Extract the [X, Y] coordinate from the center of the cell holding the provided text.  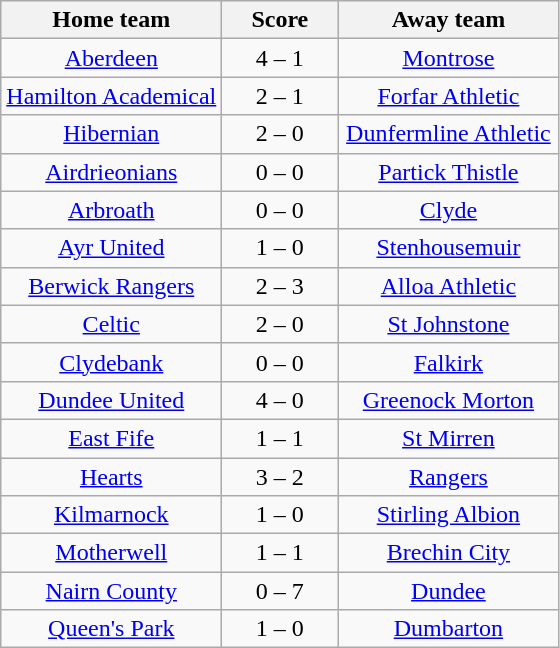
Kilmarnock [112, 515]
Clydebank [112, 362]
Partick Thistle [448, 172]
Clyde [448, 210]
4 – 1 [280, 58]
3 – 2 [280, 477]
Motherwell [112, 553]
St Mirren [448, 438]
Score [280, 20]
Dundee United [112, 400]
Rangers [448, 477]
Nairn County [112, 591]
2 – 1 [280, 96]
Berwick Rangers [112, 286]
0 – 7 [280, 591]
Forfar Athletic [448, 96]
Montrose [448, 58]
Home team [112, 20]
Alloa Athletic [448, 286]
Stenhousemuir [448, 248]
Ayr United [112, 248]
Hamilton Academical [112, 96]
Greenock Morton [448, 400]
4 – 0 [280, 400]
Away team [448, 20]
Aberdeen [112, 58]
Dumbarton [448, 629]
Hearts [112, 477]
Dunfermline Athletic [448, 134]
Arbroath [112, 210]
Brechin City [448, 553]
Stirling Albion [448, 515]
St Johnstone [448, 324]
Celtic [112, 324]
Falkirk [448, 362]
Airdrieonians [112, 172]
Dundee [448, 591]
East Fife [112, 438]
Queen's Park [112, 629]
Hibernian [112, 134]
2 – 3 [280, 286]
